Capture the cell that displays the provided text and extract its [X, Y] central coordinate. 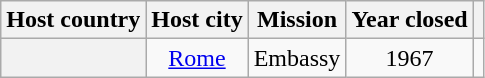
Host country [74, 20]
Host city [197, 20]
Year closed [410, 20]
Mission [297, 20]
Embassy [297, 58]
1967 [410, 58]
Rome [197, 58]
